Extract the [x, y] coordinate from the center of the cell holding the provided text.  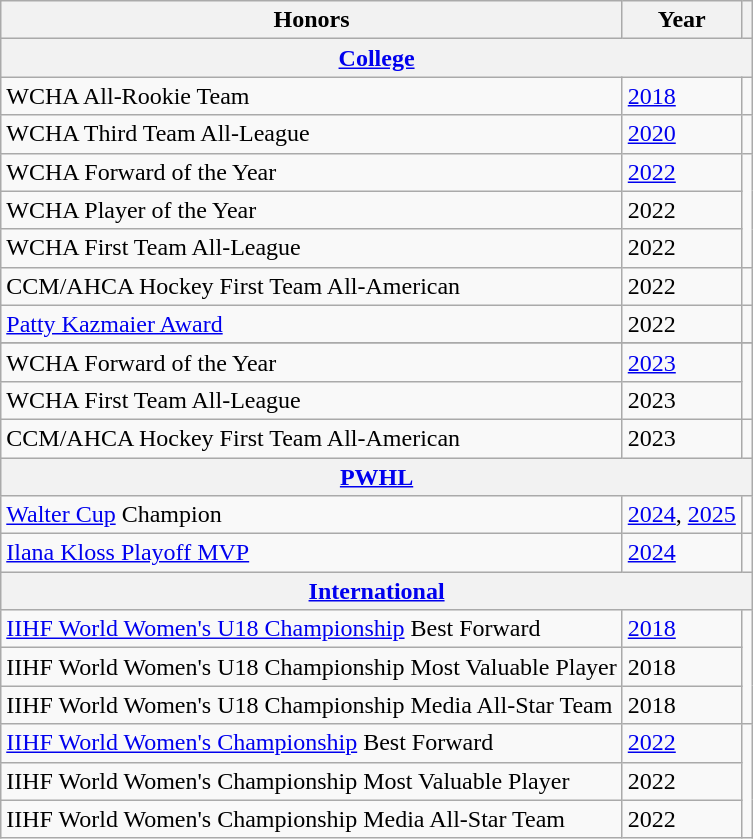
Ilana Kloss Playoff MVP [312, 553]
Year [682, 20]
Honors [312, 20]
WCHA Third Team All-League [312, 134]
IIHF World Women's Championship Media All-Star Team [312, 819]
IIHF World Women's U18 Championship Best Forward [312, 629]
WCHA All-Rookie Team [312, 96]
2024 [682, 553]
PWHL [377, 477]
Patty Kazmaier Award [312, 324]
IIHF World Women's U18 Championship Media All-Star Team [312, 705]
International [377, 591]
Walter Cup Champion [312, 515]
2024, 2025 [682, 515]
College [377, 58]
2020 [682, 134]
IIHF World Women's Championship Most Valuable Player [312, 781]
IIHF World Women's Championship Best Forward [312, 743]
IIHF World Women's U18 Championship Most Valuable Player [312, 667]
WCHA Player of the Year [312, 210]
